Provide the (x, y) coordinate of the cell's center where the given text is located.  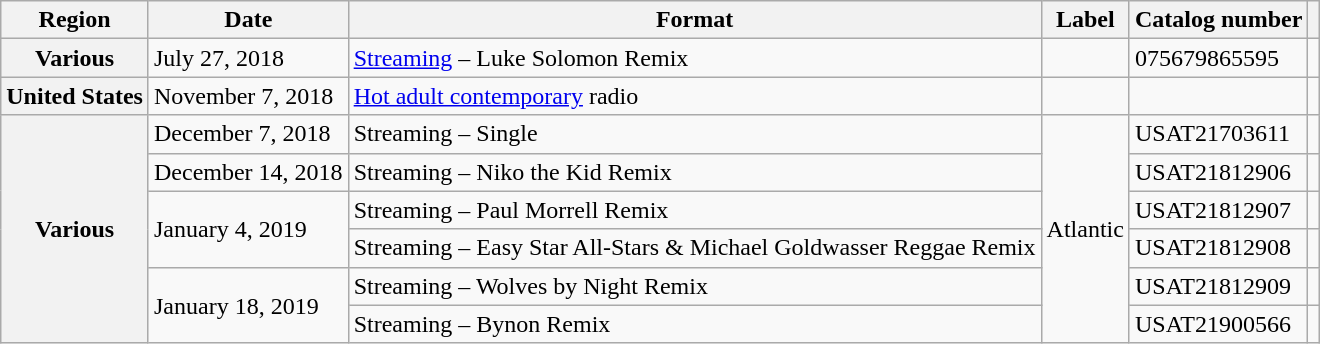
January 4, 2019 (248, 229)
USAT21812906 (1218, 172)
Streaming – Single (694, 134)
Streaming – Bynon Remix (694, 324)
Streaming – Luke Solomon Remix (694, 58)
USAT21703611 (1218, 134)
Streaming – Paul Morrell Remix (694, 210)
Atlantic (1085, 229)
Region (75, 20)
USAT21812907 (1218, 210)
Streaming – Niko the Kid Remix (694, 172)
075679865595 (1218, 58)
Date (248, 20)
United States (75, 96)
USAT21812908 (1218, 248)
December 7, 2018 (248, 134)
Streaming – Easy Star All-Stars & Michael Goldwasser Reggae Remix (694, 248)
July 27, 2018 (248, 58)
Catalog number (1218, 20)
USAT21812909 (1218, 286)
December 14, 2018 (248, 172)
Streaming – Wolves by Night Remix (694, 286)
Format (694, 20)
Hot adult contemporary radio (694, 96)
January 18, 2019 (248, 305)
Label (1085, 20)
USAT21900566 (1218, 324)
November 7, 2018 (248, 96)
